Scan for the cell matching the given text and deliver its [x, y] coordinate at center. 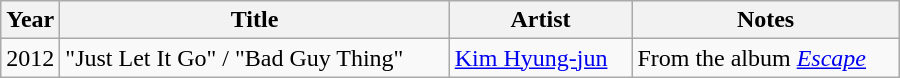
2012 [30, 58]
Notes [766, 20]
Kim Hyung-jun [540, 58]
From the album Escape [766, 58]
Year [30, 20]
"Just Let It Go" / "Bad Guy Thing" [254, 58]
Artist [540, 20]
Title [254, 20]
